Extract the [x, y] coordinate from the center of the cell holding the provided text.  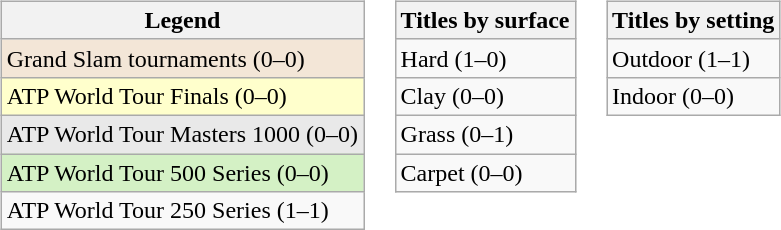
Grand Slam tournaments (0–0) [182, 58]
Legend [182, 20]
Hard (1–0) [485, 58]
ATP World Tour Masters 1000 (0–0) [182, 134]
Clay (0–0) [485, 96]
ATP World Tour Finals (0–0) [182, 96]
Indoor (0–0) [694, 96]
Titles by setting [694, 20]
Outdoor (1–1) [694, 58]
Grass (0–1) [485, 134]
Titles by surface [485, 20]
ATP World Tour 250 Series (1–1) [182, 211]
Carpet (0–0) [485, 173]
ATP World Tour 500 Series (0–0) [182, 173]
